Identify which cell holds the provided text, then report its (X, Y) central coordinate. 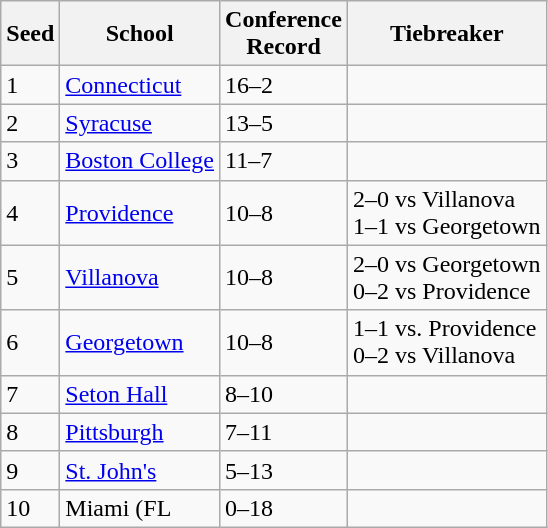
0–18 (284, 508)
1 (30, 85)
Syracuse (140, 123)
10 (30, 508)
6 (30, 342)
Villanova (140, 278)
2 (30, 123)
Pittsburgh (140, 432)
7–11 (284, 432)
5 (30, 278)
9 (30, 470)
Seton Hall (140, 394)
St. John's (140, 470)
Boston College (140, 161)
ConferenceRecord (284, 34)
Miami (FL (140, 508)
Seed (30, 34)
School (140, 34)
7 (30, 394)
Connecticut (140, 85)
8 (30, 432)
Providence (140, 212)
2–0 vs Villanova1–1 vs Georgetown (446, 212)
13–5 (284, 123)
11–7 (284, 161)
Georgetown (140, 342)
16–2 (284, 85)
Tiebreaker (446, 34)
5–13 (284, 470)
3 (30, 161)
2–0 vs Georgetown0–2 vs Providence (446, 278)
1–1 vs. Providence0–2 vs Villanova (446, 342)
4 (30, 212)
8–10 (284, 394)
